Output the (x, y) coordinate of the center of the cell containing the given text.  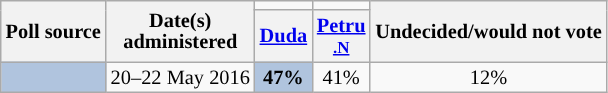
Duda (284, 36)
12% (488, 78)
Undecided/would not vote (488, 30)
Date(s)administered (180, 30)
Poll source (54, 30)
20–22 May 2016 (180, 78)
47% (284, 78)
Petru.N (341, 36)
41% (341, 78)
